Output the [x, y] coordinate of the center of the cell containing the given text.  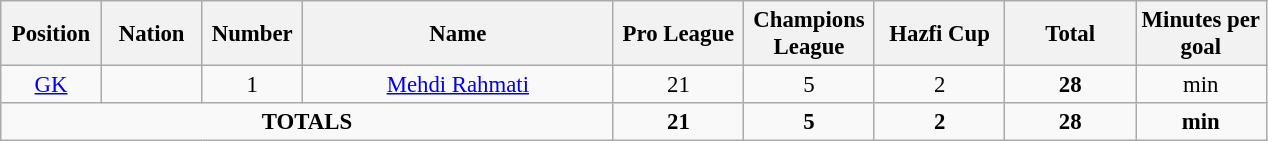
Nation [152, 34]
GK [52, 85]
Name [458, 34]
Minutes per goal [1202, 34]
TOTALS [307, 122]
Mehdi Rahmati [458, 85]
Number [252, 34]
Total [1070, 34]
Pro League [678, 34]
1 [252, 85]
Hazfi Cup [940, 34]
Champions League [810, 34]
Position [52, 34]
